Detect which cell encompasses the target text, then output its (X, Y) center coordinate. 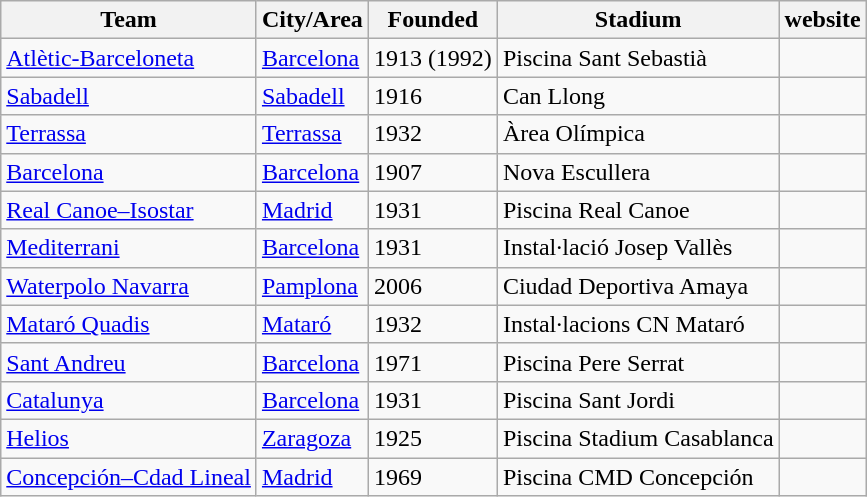
1913 (1992) (432, 58)
Àrea Olímpica (638, 134)
Piscina Pere Serrat (638, 362)
Instal·lació Josep Vallès (638, 248)
1971 (432, 362)
Piscina Sant Sebastià (638, 58)
Stadium (638, 20)
Mataró (312, 324)
website (822, 20)
Piscina Sant Jordi (638, 400)
Ciudad Deportiva Amaya (638, 286)
Real Canoe–Isostar (129, 210)
Atlètic-Barceloneta (129, 58)
1916 (432, 96)
Sant Andreu (129, 362)
Piscina Real Canoe (638, 210)
1925 (432, 438)
1907 (432, 172)
Pamplona (312, 286)
Instal·lacions CN Mataró (638, 324)
Piscina CMD Concepción (638, 477)
Catalunya (129, 400)
Nova Escullera (638, 172)
Zaragoza (312, 438)
City/Area (312, 20)
Helios (129, 438)
1969 (432, 477)
Mataró Quadis (129, 324)
Waterpolo Navarra (129, 286)
Founded (432, 20)
Can Llong (638, 96)
Piscina Stadium Casablanca (638, 438)
Mediterrani (129, 248)
2006 (432, 286)
Team (129, 20)
Concepción–Cdad Lineal (129, 477)
